Locate the cell with the specified text and output its [x, y] center coordinate. 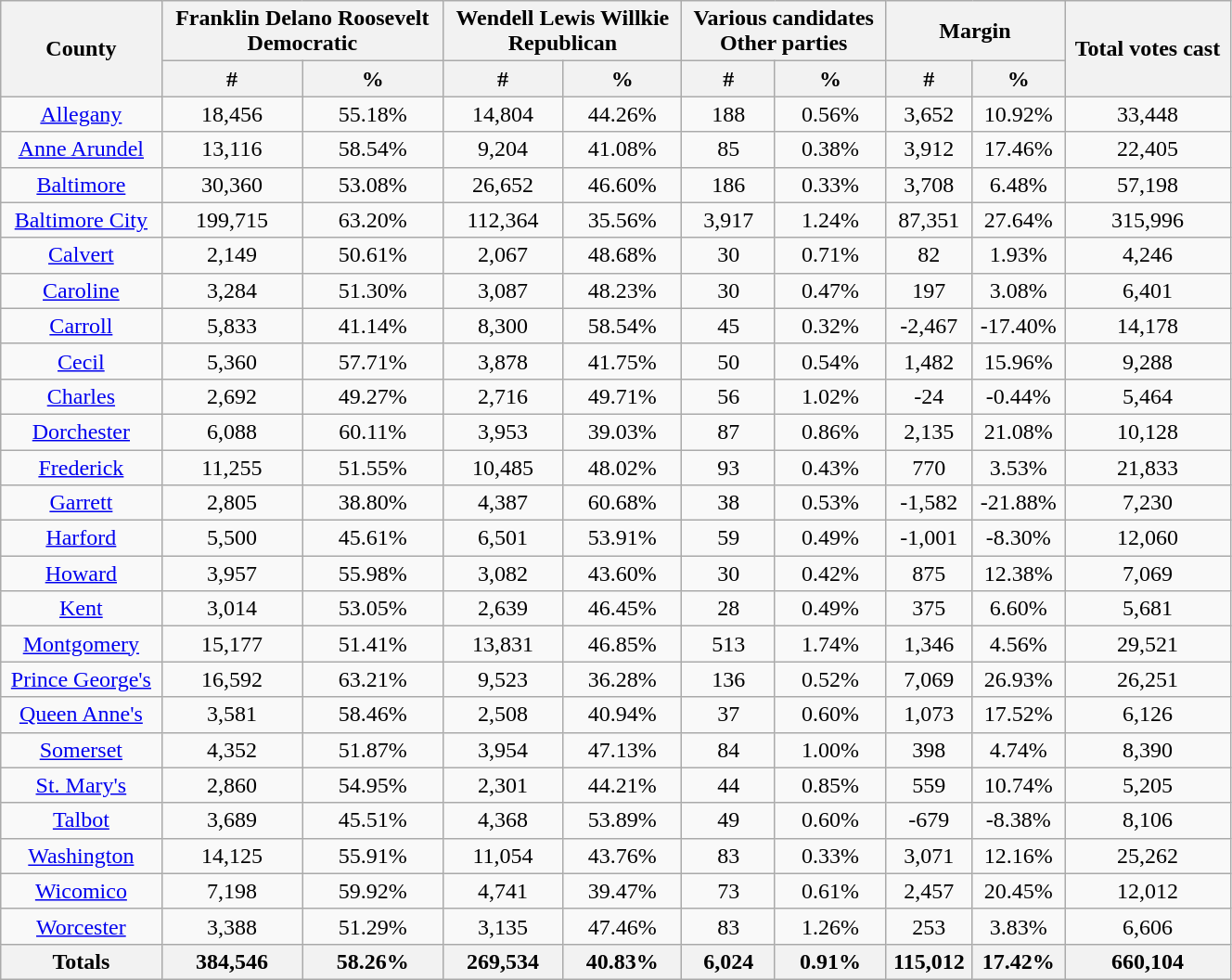
51.30% [373, 290]
1,073 [929, 715]
57.71% [373, 361]
3,087 [503, 290]
Baltimore City [82, 220]
10.92% [1019, 114]
6,126 [1149, 715]
22,405 [1149, 149]
2,457 [929, 891]
43.60% [622, 574]
0.71% [829, 255]
63.20% [373, 220]
5,464 [1149, 396]
8,106 [1149, 820]
55.91% [373, 856]
3,912 [929, 149]
Garrett [82, 503]
45.61% [373, 538]
33,448 [1149, 114]
3.83% [1019, 926]
770 [929, 467]
Baltimore [82, 185]
45 [728, 326]
4.74% [1019, 750]
44 [728, 785]
44.21% [622, 785]
48.02% [622, 467]
3,284 [232, 290]
7,198 [232, 891]
Calvert [82, 255]
45.51% [373, 820]
3,581 [232, 715]
73 [728, 891]
3,878 [503, 361]
36.28% [622, 679]
0.42% [829, 574]
12,060 [1149, 538]
2,149 [232, 255]
1.26% [829, 926]
49.27% [373, 396]
0.47% [829, 290]
44.26% [622, 114]
38 [728, 503]
27.64% [1019, 220]
18,456 [232, 114]
Anne Arundel [82, 149]
54.95% [373, 785]
93 [728, 467]
50 [728, 361]
35.56% [622, 220]
2,716 [503, 396]
2,692 [232, 396]
13,116 [232, 149]
39.47% [622, 891]
40.94% [622, 715]
-8.38% [1019, 820]
58.26% [373, 961]
Kent [82, 609]
Prince George's [82, 679]
11,054 [503, 856]
Cecil [82, 361]
41.14% [373, 326]
Franklin Delano RooseveltDemocratic [302, 32]
46.85% [622, 644]
2,067 [503, 255]
12.38% [1019, 574]
30,360 [232, 185]
12.16% [1019, 856]
4,352 [232, 750]
11,255 [232, 467]
112,364 [503, 220]
269,534 [503, 961]
51.87% [373, 750]
Somerset [82, 750]
59.92% [373, 891]
3,708 [929, 185]
Frederick [82, 467]
315,996 [1149, 220]
49 [728, 820]
38.80% [373, 503]
6,606 [1149, 926]
5,205 [1149, 785]
Wicomico [82, 891]
3,953 [503, 432]
5,360 [232, 361]
53.08% [373, 185]
Wendell Lewis WillkieRepublican [562, 32]
46.45% [622, 609]
17.46% [1019, 149]
Howard [82, 574]
0.85% [829, 785]
3,082 [503, 574]
4.56% [1019, 644]
Dorchester [82, 432]
384,546 [232, 961]
3.08% [1019, 290]
2,639 [503, 609]
51.55% [373, 467]
6,024 [728, 961]
8,300 [503, 326]
0.86% [829, 432]
63.21% [373, 679]
21,833 [1149, 467]
188 [728, 114]
4,387 [503, 503]
Total votes cast [1149, 48]
49.71% [622, 396]
14,804 [503, 114]
1.74% [829, 644]
660,104 [1149, 961]
50.61% [373, 255]
Totals [82, 961]
1.00% [829, 750]
2,301 [503, 785]
7,230 [1149, 503]
0.32% [829, 326]
39.03% [622, 432]
3,014 [232, 609]
87 [728, 432]
3,954 [503, 750]
40.83% [622, 961]
-21.88% [1019, 503]
5,681 [1149, 609]
17.42% [1019, 961]
82 [929, 255]
9,288 [1149, 361]
51.29% [373, 926]
14,178 [1149, 326]
17.52% [1019, 715]
21.08% [1019, 432]
2,805 [232, 503]
85 [728, 149]
13,831 [503, 644]
1.24% [829, 220]
253 [929, 926]
Various candidatesOther parties [783, 32]
6,088 [232, 432]
2,135 [929, 432]
0.54% [829, 361]
St. Mary's [82, 785]
53.91% [622, 538]
6,501 [503, 538]
Allegany [82, 114]
43.76% [622, 856]
0.43% [829, 467]
29,521 [1149, 644]
Charles [82, 396]
-17.40% [1019, 326]
Talbot [82, 820]
26,652 [503, 185]
48.23% [622, 290]
-0.44% [1019, 396]
0.91% [829, 961]
53.89% [622, 820]
37 [728, 715]
84 [728, 750]
-1,001 [929, 538]
56 [728, 396]
Harford [82, 538]
25,262 [1149, 856]
51.41% [373, 644]
-2,467 [929, 326]
2,860 [232, 785]
0.38% [829, 149]
55.98% [373, 574]
0.53% [829, 503]
1,482 [929, 361]
1.93% [1019, 255]
15.96% [1019, 361]
3,689 [232, 820]
59 [728, 538]
3,917 [728, 220]
Carroll [82, 326]
4,741 [503, 891]
-1,582 [929, 503]
14,125 [232, 856]
Margin [974, 32]
10,128 [1149, 432]
16,592 [232, 679]
559 [929, 785]
398 [929, 750]
46.60% [622, 185]
87,351 [929, 220]
6.60% [1019, 609]
26,251 [1149, 679]
9,204 [503, 149]
375 [929, 609]
47.46% [622, 926]
513 [728, 644]
5,500 [232, 538]
10,485 [503, 467]
26.93% [1019, 679]
197 [929, 290]
115,012 [929, 961]
60.68% [622, 503]
2,508 [503, 715]
3,652 [929, 114]
4,368 [503, 820]
County [82, 48]
-679 [929, 820]
Caroline [82, 290]
3,135 [503, 926]
1.02% [829, 396]
8,390 [1149, 750]
0.56% [829, 114]
Montgomery [82, 644]
1,346 [929, 644]
53.05% [373, 609]
0.61% [829, 891]
6,401 [1149, 290]
3.53% [1019, 467]
41.08% [622, 149]
-8.30% [1019, 538]
47.13% [622, 750]
12,012 [1149, 891]
20.45% [1019, 891]
3,388 [232, 926]
57,198 [1149, 185]
136 [728, 679]
5,833 [232, 326]
60.11% [373, 432]
186 [728, 185]
Worcester [82, 926]
58.46% [373, 715]
9,523 [503, 679]
48.68% [622, 255]
875 [929, 574]
4,246 [1149, 255]
-24 [929, 396]
Washington [82, 856]
199,715 [232, 220]
0.52% [829, 679]
41.75% [622, 361]
55.18% [373, 114]
3,071 [929, 856]
15,177 [232, 644]
28 [728, 609]
6.48% [1019, 185]
Queen Anne's [82, 715]
10.74% [1019, 785]
3,957 [232, 574]
